Provide the [x, y] coordinate of the cell's center where the given text is located.  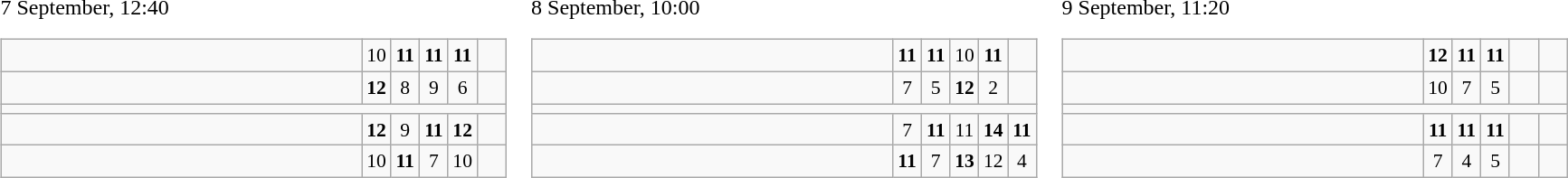
13 [965, 162]
14 [993, 129]
2 [993, 88]
8 [405, 88]
6 [462, 88]
